Pinpoint the cell where the given text exists, returning its (x, y) midpoint coordinate. 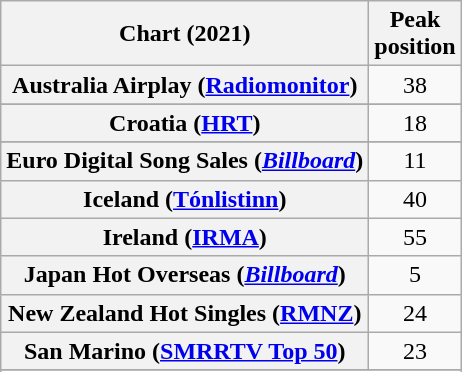
San Marino (SMRRTV Top 50) (185, 351)
18 (415, 123)
5 (415, 275)
Chart (2021) (185, 34)
55 (415, 237)
23 (415, 351)
Peakposition (415, 34)
24 (415, 313)
Euro Digital Song Sales (Billboard) (185, 161)
Japan Hot Overseas (Billboard) (185, 275)
11 (415, 161)
Ireland (IRMA) (185, 237)
New Zealand Hot Singles (RMNZ) (185, 313)
Australia Airplay (Radiomonitor) (185, 85)
Iceland (Tónlistinn) (185, 199)
40 (415, 199)
38 (415, 85)
Croatia (HRT) (185, 123)
